Capture the cell that displays the provided text and extract its [X, Y] central coordinate. 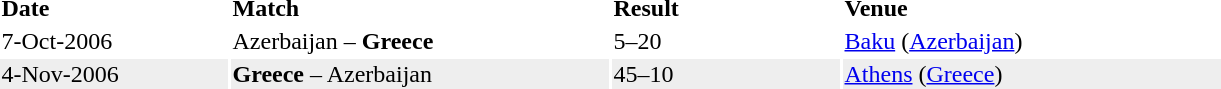
7-Oct-2006 [114, 41]
Azerbaijan – Greece [420, 41]
45–10 [726, 74]
4-Nov-2006 [114, 74]
Baku (Azerbaijan) [1032, 41]
Athens (Greece) [1032, 74]
5–20 [726, 41]
Greece – Azerbaijan [420, 74]
